Scan for the cell matching the given text and deliver its [x, y] coordinate at center. 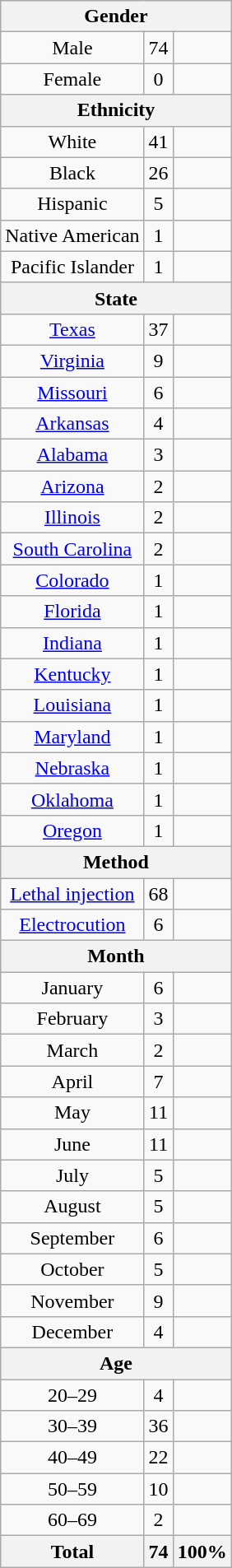
October [72, 1269]
Florida [72, 612]
Illinois [72, 518]
February [72, 1019]
Kentucky [72, 674]
Electrocution [72, 925]
10 [158, 1489]
Female [72, 79]
Arizona [72, 486]
Colorado [72, 580]
Native American [72, 235]
White [72, 142]
September [72, 1238]
State [116, 298]
Lethal injection [72, 893]
South Carolina [72, 549]
26 [158, 173]
June [72, 1144]
Oregon [72, 831]
Nebraska [72, 768]
August [72, 1207]
Missouri [72, 393]
Virginia [72, 361]
20–29 [72, 1395]
Texas [72, 329]
41 [158, 142]
Male [72, 48]
Arkansas [72, 424]
50–59 [72, 1489]
Hispanic [72, 204]
Total [72, 1552]
July [72, 1175]
Black [72, 173]
36 [158, 1426]
Ethnicity [116, 110]
Alabama [72, 455]
37 [158, 329]
Age [116, 1363]
7 [158, 1082]
Indiana [72, 643]
November [72, 1300]
Pacific Islander [72, 267]
May [72, 1113]
40–49 [72, 1458]
Maryland [72, 737]
30–39 [72, 1426]
Gender [116, 16]
December [72, 1332]
68 [158, 893]
0 [158, 79]
March [72, 1050]
Method [116, 862]
100% [202, 1552]
January [72, 988]
Oklahoma [72, 799]
60–69 [72, 1520]
April [72, 1082]
22 [158, 1458]
Louisiana [72, 705]
Month [116, 956]
